Locate the cell with the specified text and output its [x, y] center coordinate. 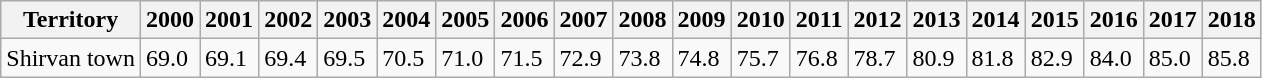
73.8 [642, 58]
2016 [1114, 20]
85.0 [1172, 58]
71.5 [524, 58]
69.4 [288, 58]
2000 [170, 20]
2017 [1172, 20]
70.5 [406, 58]
2015 [1054, 20]
2006 [524, 20]
2012 [878, 20]
69.0 [170, 58]
2009 [702, 20]
80.9 [936, 58]
2004 [406, 20]
Shirvan town [71, 58]
81.8 [996, 58]
Territory [71, 20]
2007 [584, 20]
69.5 [348, 58]
2018 [1232, 20]
2014 [996, 20]
72.9 [584, 58]
69.1 [230, 58]
84.0 [1114, 58]
2001 [230, 20]
2011 [819, 20]
75.7 [760, 58]
2002 [288, 20]
2003 [348, 20]
2010 [760, 20]
2008 [642, 20]
2005 [466, 20]
85.8 [1232, 58]
2013 [936, 20]
71.0 [466, 58]
78.7 [878, 58]
82.9 [1054, 58]
76.8 [819, 58]
74.8 [702, 58]
